Extract the [X, Y] coordinate from the center of the cell holding the provided text.  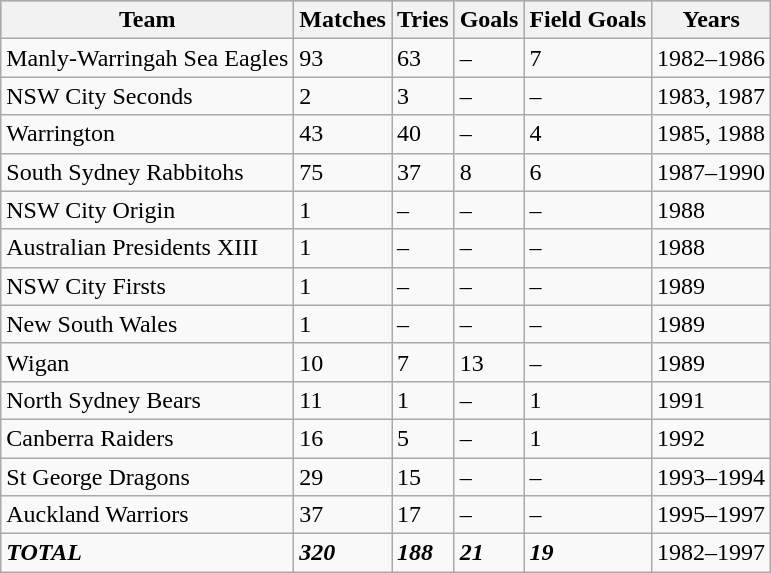
93 [343, 58]
320 [343, 553]
8 [489, 172]
15 [424, 477]
Auckland Warriors [148, 515]
13 [489, 362]
Warrington [148, 134]
6 [588, 172]
Goals [489, 20]
43 [343, 134]
40 [424, 134]
North Sydney Bears [148, 400]
South Sydney Rabbitohs [148, 172]
New South Wales [148, 324]
2 [343, 96]
1985, 1988 [712, 134]
1987–1990 [712, 172]
Australian Presidents XIII [148, 248]
1993–1994 [712, 477]
Manly-Warringah Sea Eagles [148, 58]
1982–1997 [712, 553]
29 [343, 477]
NSW City Origin [148, 210]
Tries [424, 20]
63 [424, 58]
17 [424, 515]
Canberra Raiders [148, 438]
16 [343, 438]
1992 [712, 438]
Wigan [148, 362]
Field Goals [588, 20]
75 [343, 172]
11 [343, 400]
St George Dragons [148, 477]
1995–1997 [712, 515]
19 [588, 553]
5 [424, 438]
3 [424, 96]
21 [489, 553]
TOTAL [148, 553]
1982–1986 [712, 58]
NSW City Seconds [148, 96]
Matches [343, 20]
NSW City Firsts [148, 286]
Years [712, 20]
10 [343, 362]
1983, 1987 [712, 96]
Team [148, 20]
188 [424, 553]
4 [588, 134]
1991 [712, 400]
